From the cell containing the given text, extract its center point as [x, y] coordinate. 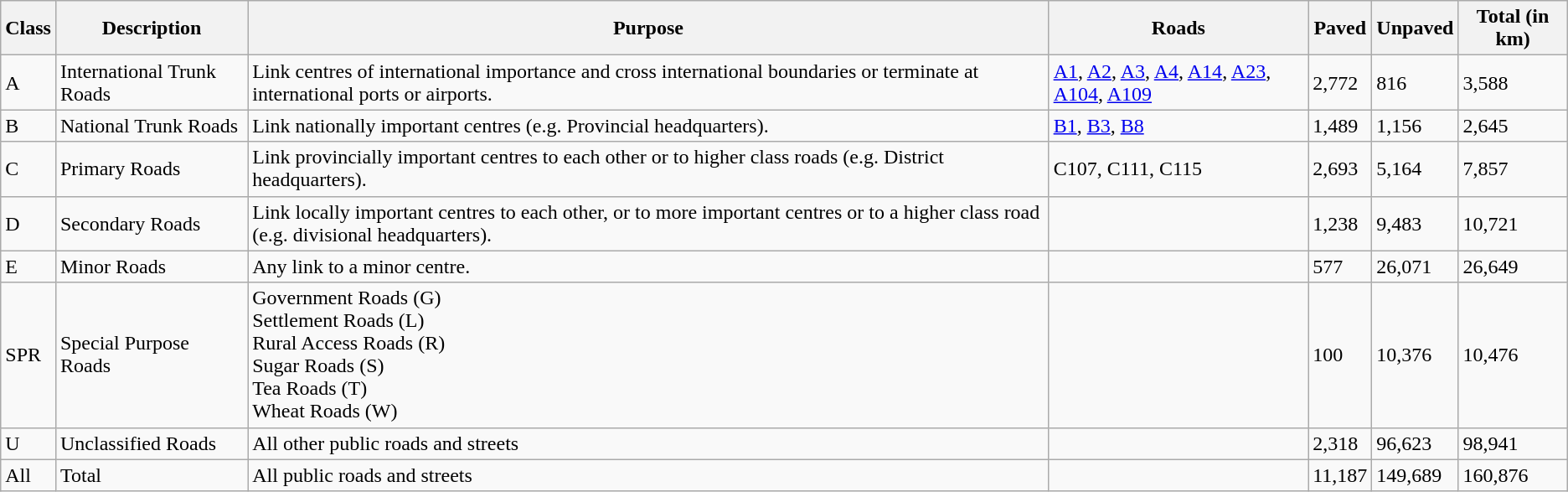
577 [1340, 267]
C [28, 169]
Special Purpose Roads [151, 355]
9,483 [1416, 223]
U [28, 443]
Secondary Roads [151, 223]
Class [28, 28]
B1, B3, B8 [1179, 126]
160,876 [1513, 475]
Unpaved [1416, 28]
5,164 [1416, 169]
SPR [28, 355]
International Trunk Roads [151, 82]
Unclassified Roads [151, 443]
96,623 [1416, 443]
A1, A2, A3, A4, A14, A23, A104, A109 [1179, 82]
149,689 [1416, 475]
National Trunk Roads [151, 126]
2,693 [1340, 169]
Total (in km) [1513, 28]
26,649 [1513, 267]
Link centres of international importance and cross international boundaries or terminate at international ports or airports. [648, 82]
E [28, 267]
Link provincially important centres to each other or to higher class roads (e.g. District headquarters). [648, 169]
11,187 [1340, 475]
2,772 [1340, 82]
Government Roads (G)Settlement Roads (L)Rural Access Roads (R)Sugar Roads (S)Tea Roads (T)Wheat Roads (W) [648, 355]
Minor Roads [151, 267]
Description [151, 28]
1,238 [1340, 223]
2,318 [1340, 443]
Link locally important centres to each other, or to more important centres or to a higher class road (e.g. divisional headquarters). [648, 223]
816 [1416, 82]
2,645 [1513, 126]
Any link to a minor centre. [648, 267]
26,071 [1416, 267]
1,156 [1416, 126]
All other public roads and streets [648, 443]
All public roads and streets [648, 475]
Purpose [648, 28]
Primary Roads [151, 169]
10,476 [1513, 355]
Paved [1340, 28]
7,857 [1513, 169]
All [28, 475]
1,489 [1340, 126]
Total [151, 475]
10,721 [1513, 223]
3,588 [1513, 82]
C107, C111, C115 [1179, 169]
100 [1340, 355]
Link nationally important centres (e.g. Provincial headquarters). [648, 126]
Roads [1179, 28]
10,376 [1416, 355]
D [28, 223]
B [28, 126]
A [28, 82]
98,941 [1513, 443]
